Provide the (x, y) coordinate of the cell's center where the given text is located.  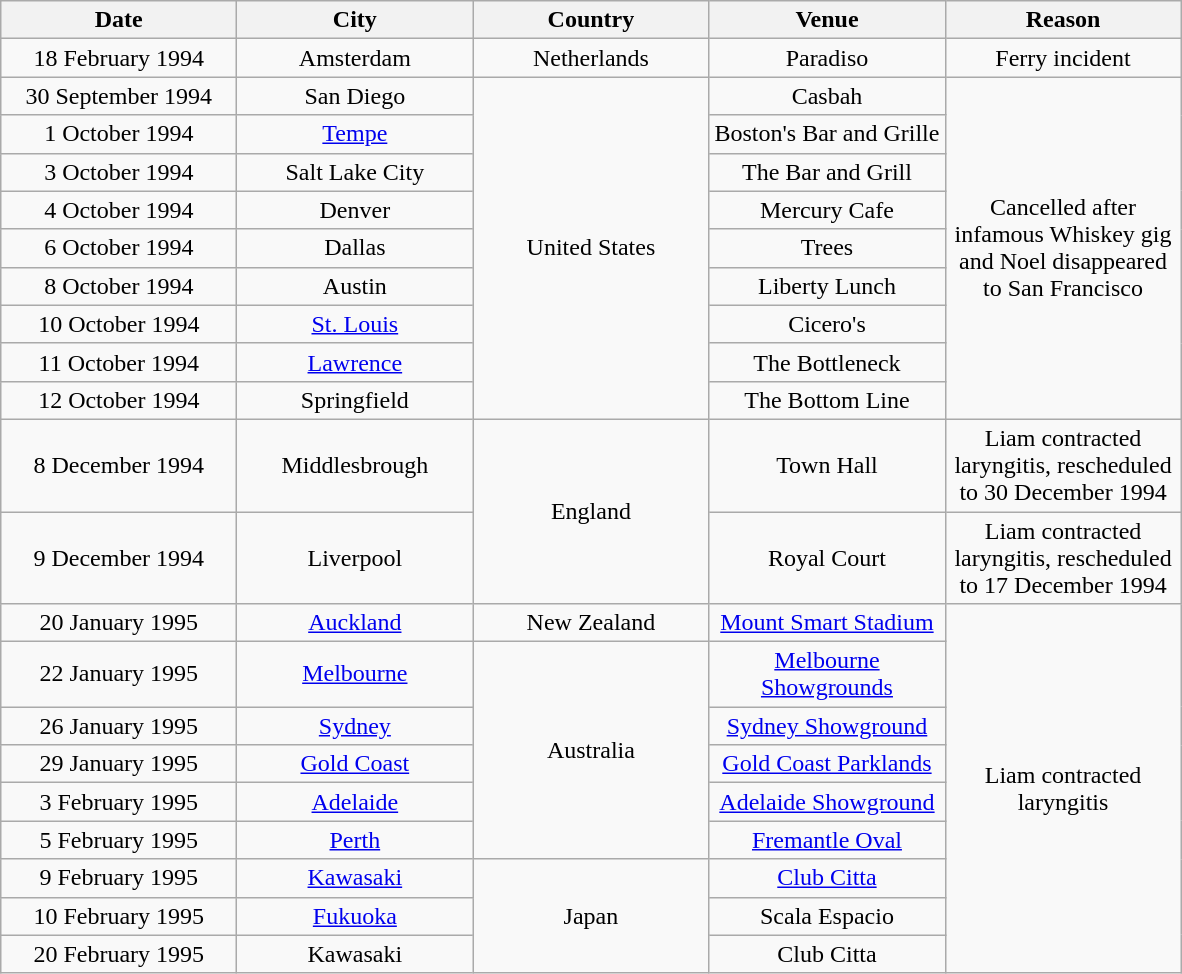
Dallas (355, 248)
Australia (591, 750)
Gold Coast (355, 764)
Date (119, 20)
22 January 1995 (119, 674)
Liberty Lunch (827, 286)
3 February 1995 (119, 802)
Cicero's (827, 324)
Sydney (355, 726)
San Diego (355, 96)
Middlesbrough (355, 465)
20 February 1995 (119, 954)
Liverpool (355, 558)
Paradiso (827, 58)
Netherlands (591, 58)
Adelaide (355, 802)
Japan (591, 916)
Boston's Bar and Grille (827, 134)
The Bottleneck (827, 362)
Scala Espacio (827, 916)
18 February 1994 (119, 58)
29 January 1995 (119, 764)
Venue (827, 20)
Ferry incident (1063, 58)
Cancelled after infamous Whiskey gig and Noel disappeared to San Francisco (1063, 248)
Lawrence (355, 362)
1 October 1994 (119, 134)
Tempe (355, 134)
Springfield (355, 400)
England (591, 511)
The Bottom Line (827, 400)
9 February 1995 (119, 878)
6 October 1994 (119, 248)
8 December 1994 (119, 465)
Amsterdam (355, 58)
8 October 1994 (119, 286)
Austin (355, 286)
Melbourne Showgrounds (827, 674)
Adelaide Showground (827, 802)
Fukuoka (355, 916)
Perth (355, 840)
Salt Lake City (355, 172)
Sydney Showground (827, 726)
Reason (1063, 20)
4 October 1994 (119, 210)
Liam contracted laryngitis, rescheduled to 30 December 1994 (1063, 465)
United States (591, 248)
10 October 1994 (119, 324)
9 December 1994 (119, 558)
Mount Smart Stadium (827, 623)
Auckland (355, 623)
Fremantle Oval (827, 840)
12 October 1994 (119, 400)
The Bar and Grill (827, 172)
26 January 1995 (119, 726)
10 February 1995 (119, 916)
Country (591, 20)
Denver (355, 210)
Melbourne (355, 674)
Trees (827, 248)
Liam contracted laryngitis, rescheduled to 17 December 1994 (1063, 558)
Casbah (827, 96)
3 October 1994 (119, 172)
Gold Coast Parklands (827, 764)
St. Louis (355, 324)
Town Hall (827, 465)
New Zealand (591, 623)
City (355, 20)
30 September 1994 (119, 96)
11 October 1994 (119, 362)
Mercury Cafe (827, 210)
20 January 1995 (119, 623)
Liam contracted laryngitis (1063, 789)
5 February 1995 (119, 840)
Royal Court (827, 558)
